Scan for the cell matching the given text and deliver its (x, y) coordinate at center. 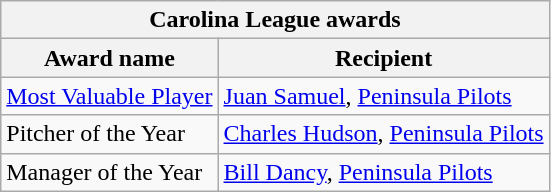
Juan Samuel, Peninsula Pilots (384, 96)
Bill Dancy, Peninsula Pilots (384, 172)
Carolina League awards (275, 20)
Manager of the Year (110, 172)
Recipient (384, 58)
Charles Hudson, Peninsula Pilots (384, 134)
Award name (110, 58)
Pitcher of the Year (110, 134)
Most Valuable Player (110, 96)
